Identify which cell holds the provided text, then report its (X, Y) central coordinate. 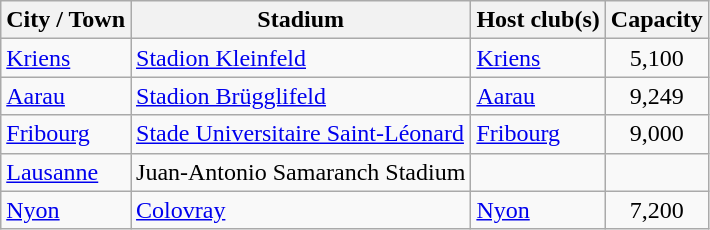
City / Town (66, 20)
9,000 (656, 134)
7,200 (656, 210)
Stadion Brügglifeld (301, 96)
Host club(s) (538, 20)
5,100 (656, 58)
Stadion Kleinfeld (301, 58)
Stadium (301, 20)
Capacity (656, 20)
Stade Universitaire Saint-Léonard (301, 134)
Lausanne (66, 172)
Juan-Antonio Samaranch Stadium (301, 172)
9,249 (656, 96)
Colovray (301, 210)
